Capture the cell that displays the provided text and extract its (x, y) central coordinate. 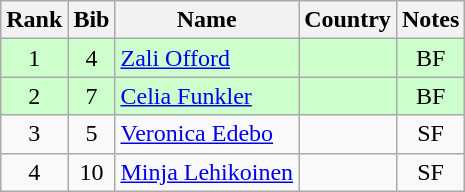
2 (34, 96)
Name (207, 20)
Zali Offord (207, 58)
Notes (430, 20)
Minja Lehikoinen (207, 172)
5 (92, 134)
Bib (92, 20)
Country (348, 20)
7 (92, 96)
Celia Funkler (207, 96)
1 (34, 58)
10 (92, 172)
Veronica Edebo (207, 134)
Rank (34, 20)
3 (34, 134)
